Return the [X, Y] coordinate for the center point of the cell that contains the specified text.  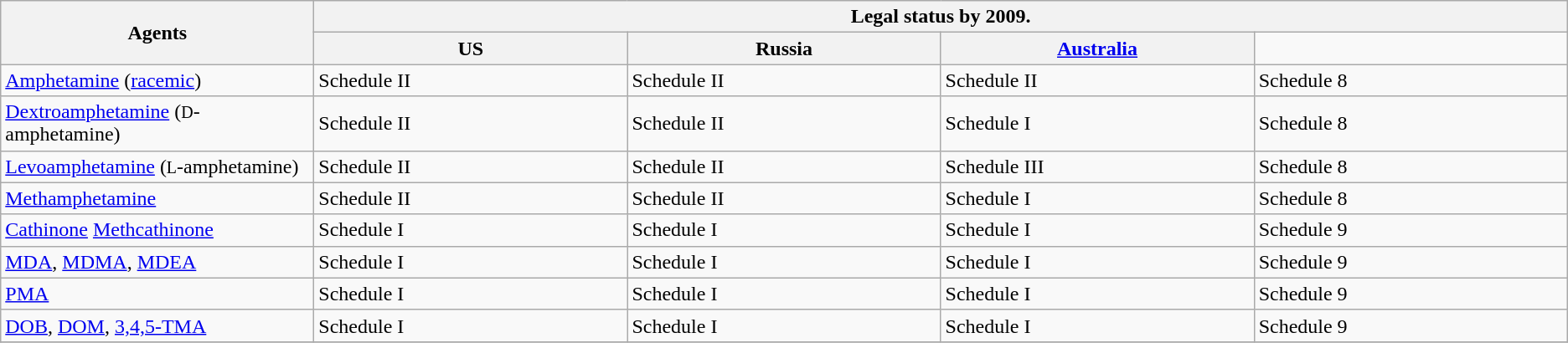
MDA, MDMA, MDEA [157, 262]
DOB, DOM, 3,4,5-TMA [157, 325]
Agents [157, 33]
Legal status by 2009. [941, 17]
Amphetamine (racemic) [157, 80]
Dextroamphetamine (D-amphetamine) [157, 124]
US [471, 49]
Methamphetamine [157, 198]
Russia [784, 49]
Levoamphetamine (L-amphetamine) [157, 166]
Australia [1097, 49]
Schedule III [1097, 166]
Cathinone Methcathinone [157, 230]
PMA [157, 294]
